Detect which cell encompasses the target text, then output its (X, Y) center coordinate. 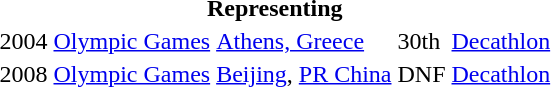
Athens, Greece (304, 41)
Olympic Games (132, 41)
30th (422, 41)
